Capture the cell that displays the provided text and extract its [x, y] central coordinate. 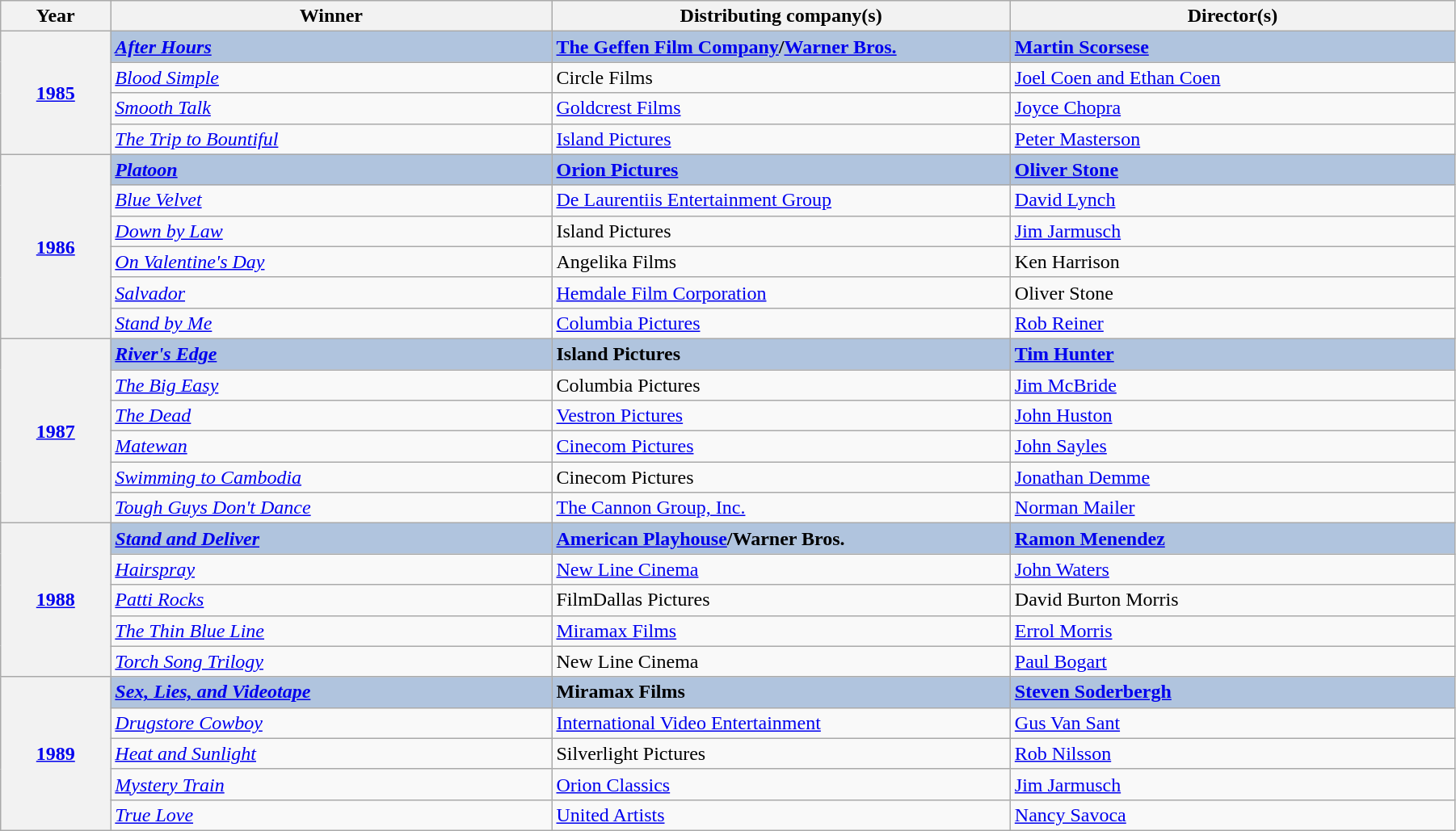
De Laurentiis Entertainment Group [781, 200]
Rob Reiner [1232, 323]
After Hours [331, 47]
Vestron Pictures [781, 416]
Salvador [331, 292]
Joyce Chopra [1232, 108]
Hemdale Film Corporation [781, 292]
Torch Song Trilogy [331, 661]
1987 [56, 430]
The Big Easy [331, 385]
Martin Scorsese [1232, 47]
Winner [331, 16]
Jim McBride [1232, 385]
Paul Bogart [1232, 661]
Stand and Deliver [331, 539]
Distributing company(s) [781, 16]
Norman Mailer [1232, 508]
David Burton Morris [1232, 600]
Steven Soderbergh [1232, 692]
Smooth Talk [331, 108]
John Huston [1232, 416]
Tim Hunter [1232, 354]
Rob Nilsson [1232, 753]
United Artists [781, 815]
The Cannon Group, Inc. [781, 508]
Heat and Sunlight [331, 753]
River's Edge [331, 354]
Joel Coen and Ethan Coen [1232, 78]
Silverlight Pictures [781, 753]
The Geffen Film Company/Warner Bros. [781, 47]
Peter Masterson [1232, 139]
Year [56, 16]
Orion Pictures [781, 170]
Ken Harrison [1232, 262]
1989 [56, 753]
The Dead [331, 416]
Mystery Train [331, 784]
Hairspray [331, 569]
Angelika Films [781, 262]
1988 [56, 600]
Circle Films [781, 78]
Stand by Me [331, 323]
On Valentine's Day [331, 262]
FilmDallas Pictures [781, 600]
Patti Rocks [331, 600]
John Sayles [1232, 447]
John Waters [1232, 569]
Nancy Savoca [1232, 815]
Ramon Menendez [1232, 539]
Blue Velvet [331, 200]
American Playhouse/Warner Bros. [781, 539]
The Trip to Bountiful [331, 139]
True Love [331, 815]
Orion Classics [781, 784]
Errol Morris [1232, 631]
Blood Simple [331, 78]
Jonathan Demme [1232, 477]
Director(s) [1232, 16]
Swimming to Cambodia [331, 477]
Gus Van Sant [1232, 723]
Tough Guys Don't Dance [331, 508]
Platoon [331, 170]
The Thin Blue Line [331, 631]
1986 [56, 246]
David Lynch [1232, 200]
International Video Entertainment [781, 723]
1985 [56, 93]
Goldcrest Films [781, 108]
Sex, Lies, and Videotape [331, 692]
Matewan [331, 447]
Down by Law [331, 231]
Drugstore Cowboy [331, 723]
